Scan for the cell matching the given text and deliver its (X, Y) coordinate at center. 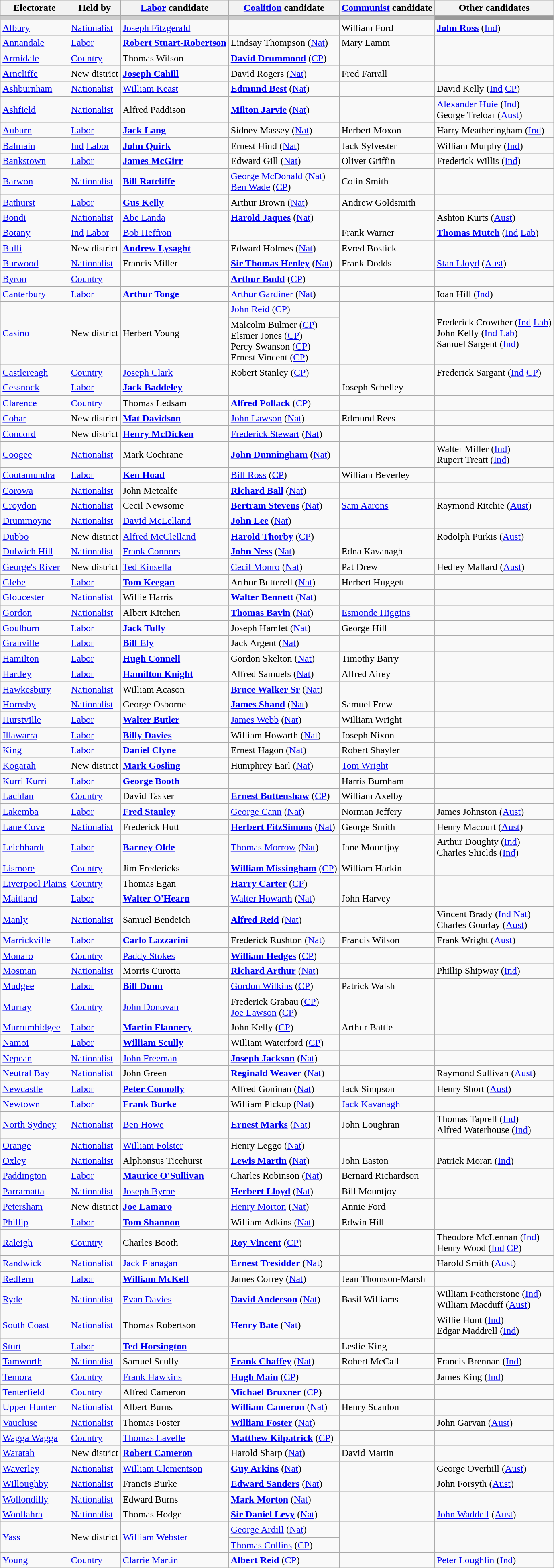
George McDonald (Nat)Ben Wade (CP) (284, 182)
Illawarra (35, 735)
Ioan Hill (Ind) (494, 294)
John Donovan (174, 1007)
Balmain (35, 145)
Colin Smith (387, 182)
William Howarth (Nat) (284, 735)
Mudgee (35, 986)
Ernest Hagon (Nat) (284, 750)
Matthew Kilpatrick (CP) (284, 1438)
Harold Smith (Aust) (494, 1263)
David Martin (387, 1453)
Kogarah (35, 766)
Cecil Monro (Nat) (284, 567)
Harry Carter (CP) (284, 883)
Henry Bate (Nat) (284, 1326)
Newcastle (35, 1089)
Jack Sylvester (387, 145)
John Green (174, 1073)
Jim Fredericks (174, 868)
Gordon Skelton (Nat) (284, 658)
Wagga Wagga (35, 1438)
Albury (35, 28)
Evan Davies (174, 1299)
Tom Shannon (174, 1222)
Ted Horsington (174, 1346)
Joseph Clark (174, 372)
Sidney Massey (Nat) (284, 130)
Edmund Best (Nat) (284, 89)
King (35, 750)
Walter O'Hearn (174, 899)
Martin Flannery (174, 1028)
Morris Curotta (174, 971)
Robert Stuart-Robertson (174, 43)
Joseph Byrne (174, 1191)
Fred Stanley (174, 812)
Hornsby (35, 704)
Croydon (35, 506)
Ernest Marks (Nat) (284, 1125)
Richard Ball (Nat) (284, 491)
Goulburn (35, 628)
Edward Gill (Nat) (284, 161)
Arthur Doughty (Ind)Charles Shields (Ind) (494, 848)
Henry Macourt (Aust) (494, 827)
Bill Ross (CP) (284, 475)
Albert Reid (CP) (284, 1560)
Alphonsus Ticehurst (174, 1161)
Guy Arkins (Nat) (284, 1468)
Granville (35, 643)
Joseph Jackson (Nat) (284, 1058)
Herbert Young (174, 333)
Sam Aarons (387, 506)
Arthur Brown (Nat) (284, 202)
Communist candidate (387, 8)
Alfred Cameron (174, 1392)
Arthur Butterell (Nat) (284, 582)
William Pickup (Nat) (284, 1104)
Francis Burke (174, 1484)
Oliver Griffin (387, 161)
David Rogers (Nat) (284, 74)
Malcolm Bulmer (CP)Elsmer Jones (CP)Percy Swanson (CP)Ernest Vincent (CP) (284, 341)
Upper Hunter (35, 1407)
Robert Shayler (387, 750)
Jack Argent (Nat) (284, 643)
Samuel Bendeich (174, 919)
Marrickville (35, 940)
Hugh Main (CP) (284, 1377)
Ashfield (35, 109)
Coalition candidate (284, 8)
Barwon (35, 182)
Tom Keegan (174, 582)
Timothy Barry (387, 658)
Gloucester (35, 597)
Thomas Egan (174, 883)
David Tasker (174, 796)
Auburn (35, 130)
John Ness (Nat) (284, 552)
Mark Cochrane (174, 454)
Frederick Crowther (Ind Lab)John Kelly (Ind Lab)Samuel Sargent (Ind) (494, 333)
Rodolph Purkis (Aust) (494, 536)
Sir Daniel Levy (Nat) (284, 1514)
Arthur Tonge (174, 294)
Edward Sanders (Nat) (284, 1484)
Maurice O'Sullivan (174, 1176)
Maitland (35, 899)
John Easton (387, 1161)
David Anderson (Nat) (284, 1299)
Milton Jarvie (Nat) (284, 109)
Mosman (35, 971)
Edwin Hill (387, 1222)
Charles Robinson (Nat) (284, 1176)
Wollondilly (35, 1499)
Other candidates (494, 8)
David Kelly (Ind CP) (494, 89)
Frederick Stewart (Nat) (284, 433)
George Ardill (Nat) (284, 1529)
Richard Arthur (Nat) (284, 971)
Peter Loughlin (Ind) (494, 1560)
Yass (35, 1537)
Jack Flanagan (174, 1263)
Andrew Lysaght (174, 248)
Evred Bostick (387, 248)
George Smith (387, 827)
Theodore McLennan (Ind)Henry Wood (Ind CP) (494, 1242)
Mary Lamm (387, 43)
Botany (35, 233)
Pat Drew (387, 567)
Waratah (35, 1453)
Bill Ely (174, 643)
Arthur Gardiner (Nat) (284, 294)
Herbert Huggett (387, 582)
Tamworth (35, 1362)
Bob Heffron (174, 233)
Mark Gosling (174, 766)
Edna Kavanagh (387, 552)
Redfern (35, 1279)
William Axelby (387, 796)
William Clementson (174, 1468)
Bertram Stevens (Nat) (284, 506)
Temora (35, 1377)
Waverley (35, 1468)
Alfred Samuels (Nat) (284, 674)
Ernest Buttenshaw (CP) (284, 796)
Robert Stanley (CP) (284, 372)
William Wright (387, 720)
John Loughran (387, 1125)
Oxley (35, 1161)
Thomas Robertson (174, 1326)
Thomas Foster (174, 1423)
William Acason (174, 689)
Jack Kavanagh (387, 1104)
Hedley Mallard (Aust) (494, 567)
Raleigh (35, 1242)
Francis Wilson (387, 940)
Robert Cameron (174, 1453)
William Webster (174, 1537)
Frank Burke (174, 1104)
Nepean (35, 1058)
Daniel Clyne (174, 750)
Alfred Paddison (174, 109)
South Coast (35, 1326)
Concord (35, 433)
George Hill (387, 628)
William Folster (174, 1145)
Orange (35, 1145)
Frank Chaffey (Nat) (284, 1362)
Ben Howe (174, 1125)
Thomas Ledsam (174, 403)
Henry McDicken (174, 433)
Samuel Frew (387, 704)
David McLelland (174, 521)
Bill Dunn (174, 986)
Willoughby (35, 1484)
Charles Booth (174, 1242)
Lachlan (35, 796)
Jane Mountjoy (387, 848)
William Beverley (387, 475)
John Garvan (Aust) (494, 1423)
Canterbury (35, 294)
Frederick Willis (Ind) (494, 161)
Arthur Budd (CP) (284, 279)
Leslie King (387, 1346)
Stan Lloyd (Aust) (494, 264)
Alfred Pollack (CP) (284, 403)
Henry Scanlon (387, 1407)
Thomas Morrow (Nat) (284, 848)
Jack Simpson (387, 1089)
Gordon (35, 613)
Gus Kelly (174, 202)
Lewis Martin (Nat) (284, 1161)
Alfred McClelland (174, 536)
Drummoyne (35, 521)
John Quirk (174, 145)
Willie Harris (174, 597)
Vincent Brady (Ind Nat)Charles Gourlay (Aust) (494, 919)
Hamilton (35, 658)
Fred Farrall (387, 74)
William Cameron (Nat) (284, 1407)
Ernest Tresidder (Nat) (284, 1263)
Hartley (35, 674)
Cecil Newsome (174, 506)
Alexander Huie (Ind)George Treloar (Aust) (494, 109)
Byron (35, 279)
Labor candidate (174, 8)
Hurstville (35, 720)
Herbert Lloyd (Nat) (284, 1191)
Frank Connors (174, 552)
Thomas Lavelle (174, 1438)
Joseph Nixon (387, 735)
Walter Howarth (Nat) (284, 899)
Corowa (35, 491)
Humphrey Earl (Nat) (284, 766)
Young (35, 1560)
Walter Miller (Ind)Rupert Treatt (Ind) (494, 454)
Clarrie Martin (174, 1560)
William McKell (174, 1279)
Francis Brennan (Ind) (494, 1362)
Petersham (35, 1206)
Barney Olde (174, 848)
Alfred Airey (387, 674)
George Overhill (Aust) (494, 1468)
James King (Ind) (494, 1377)
Castlereagh (35, 372)
Hamilton Knight (174, 674)
Peter Connolly (174, 1089)
Phillip (35, 1222)
Joseph Schelley (387, 388)
Glebe (35, 582)
Patrick Moran (Ind) (494, 1161)
Alfred Goninan (Nat) (284, 1089)
Leichhardt (35, 848)
Woollahra (35, 1514)
Arncliffe (35, 74)
Walter Bennett (Nat) (284, 597)
Basil Williams (387, 1299)
Billy Davies (174, 735)
Sturt (35, 1346)
Parramatta (35, 1191)
Samuel Scully (174, 1362)
James Shand (Nat) (284, 704)
Murrumbidgee (35, 1028)
George's River (35, 567)
Cobar (35, 418)
Albert Kitchen (174, 613)
Norman Jeffery (387, 812)
Coogee (35, 454)
Paddy Stokes (174, 955)
Frederick Grabau (CP)Joe Lawson (CP) (284, 1007)
John Kelly (CP) (284, 1028)
Liverpool Plains (35, 883)
Roy Vincent (CP) (284, 1242)
Thomas Hodge (174, 1514)
Neutral Bay (35, 1073)
Abe Landa (174, 218)
Frederick Hutt (174, 827)
Manly (35, 919)
Ted Kinsella (174, 567)
Thomas Taprell (Ind)Alfred Waterhouse (Ind) (494, 1125)
William Hedges (CP) (284, 955)
John Ross (Ind) (494, 28)
Jack Tully (174, 628)
Mat Davidson (174, 418)
William Adkins (Nat) (284, 1222)
Walter Butler (174, 720)
William Ford (387, 28)
Frank Dodds (387, 264)
Phillip Shipway (Ind) (494, 971)
Hugh Connell (174, 658)
Jack Lang (174, 130)
Harry Meatheringham (Ind) (494, 130)
Edward Burns (174, 1499)
Alfred Reid (Nat) (284, 919)
Frank Hawkins (174, 1377)
Held by (95, 8)
Clarence (35, 403)
Newtown (35, 1104)
William Harkin (387, 868)
George Osborne (174, 704)
Lakemba (35, 812)
Robert McCall (387, 1362)
Arthur Battle (387, 1028)
Bondi (35, 218)
Tom Wright (387, 766)
Michael Bruxner (CP) (284, 1392)
Lane Cove (35, 827)
Frederick Rushton (Nat) (284, 940)
Andrew Goldsmith (387, 202)
Ryde (35, 1299)
Frank Wright (Aust) (494, 940)
Bulli (35, 248)
Joseph Fitzgerald (174, 28)
John Forsyth (Aust) (494, 1484)
North Sydney (35, 1125)
John Lawson (Nat) (284, 418)
Cessnock (35, 388)
William Waterford (CP) (284, 1043)
Tenterfield (35, 1392)
Electorate (35, 8)
Patrick Walsh (387, 986)
Edward Holmes (Nat) (284, 248)
Bankstown (35, 161)
Gordon Wilkins (CP) (284, 986)
Reginald Weaver (Nat) (284, 1073)
Annie Ford (387, 1206)
Monaro (35, 955)
Albert Burns (174, 1407)
William Missingham (CP) (284, 868)
John Reid (CP) (284, 309)
James McGirr (174, 161)
John Harvey (387, 899)
Ashton Kurts (Aust) (494, 218)
William Foster (Nat) (284, 1423)
Annandale (35, 43)
Thomas Collins (CP) (284, 1545)
Kurri Kurri (35, 781)
Randwick (35, 1263)
James Johnston (Aust) (494, 812)
Bill Mountjoy (387, 1191)
Cootamundra (35, 475)
Hawkesbury (35, 689)
James Webb (Nat) (284, 720)
James Correy (Nat) (284, 1279)
Jean Thomson-Marsh (387, 1279)
Bernard Richardson (387, 1176)
David Drummond (CP) (284, 58)
Ashburnham (35, 89)
Murray (35, 1007)
Thomas Bavin (Nat) (284, 613)
Namoi (35, 1043)
Harold Jaques (Nat) (284, 218)
William Scully (174, 1043)
Dulwich Hill (35, 552)
John Lee (Nat) (284, 521)
Frederick Sargant (Ind CP) (494, 372)
Thomas Wilson (174, 58)
Ken Hoad (174, 475)
Carlo Lazzarini (174, 940)
Paddington (35, 1176)
John Dunningham (Nat) (284, 454)
Joe Lamaro (174, 1206)
Mark Morton (Nat) (284, 1499)
Joseph Cahill (174, 74)
Lismore (35, 868)
Willie Hunt (Ind)Edgar Maddrell (Ind) (494, 1326)
Francis Miller (174, 264)
William Featherstone (Ind)William Macduff (Aust) (494, 1299)
John Metcalfe (174, 491)
Vaucluse (35, 1423)
Raymond Sullivan (Aust) (494, 1073)
Harris Burnham (387, 781)
John Freeman (174, 1058)
Henry Leggo (Nat) (284, 1145)
Henry Morton (Nat) (284, 1206)
Thomas Mutch (Ind Lab) (494, 233)
Lindsay Thompson (Nat) (284, 43)
William Murphy (Ind) (494, 145)
Bruce Walker Sr (Nat) (284, 689)
Jack Baddeley (174, 388)
Henry Short (Aust) (494, 1089)
George Cann (Nat) (284, 812)
Ernest Hind (Nat) (284, 145)
Edmund Rees (387, 418)
Herbert FitzSimons (Nat) (284, 827)
Raymond Ritchie (Aust) (494, 506)
Joseph Hamlet (Nat) (284, 628)
Frank Warner (387, 233)
Sir Thomas Henley (Nat) (284, 264)
Armidale (35, 58)
Burwood (35, 264)
John Waddell (Aust) (494, 1514)
Casino (35, 333)
Harold Thorby (CP) (284, 536)
Dubbo (35, 536)
Herbert Moxon (387, 130)
Harold Sharp (Nat) (284, 1453)
Esmonde Higgins (387, 613)
Bathurst (35, 202)
George Booth (174, 781)
Bill Ratcliffe (174, 182)
William Keast (174, 89)
